Capture the cell that displays the provided text and extract its (X, Y) central coordinate. 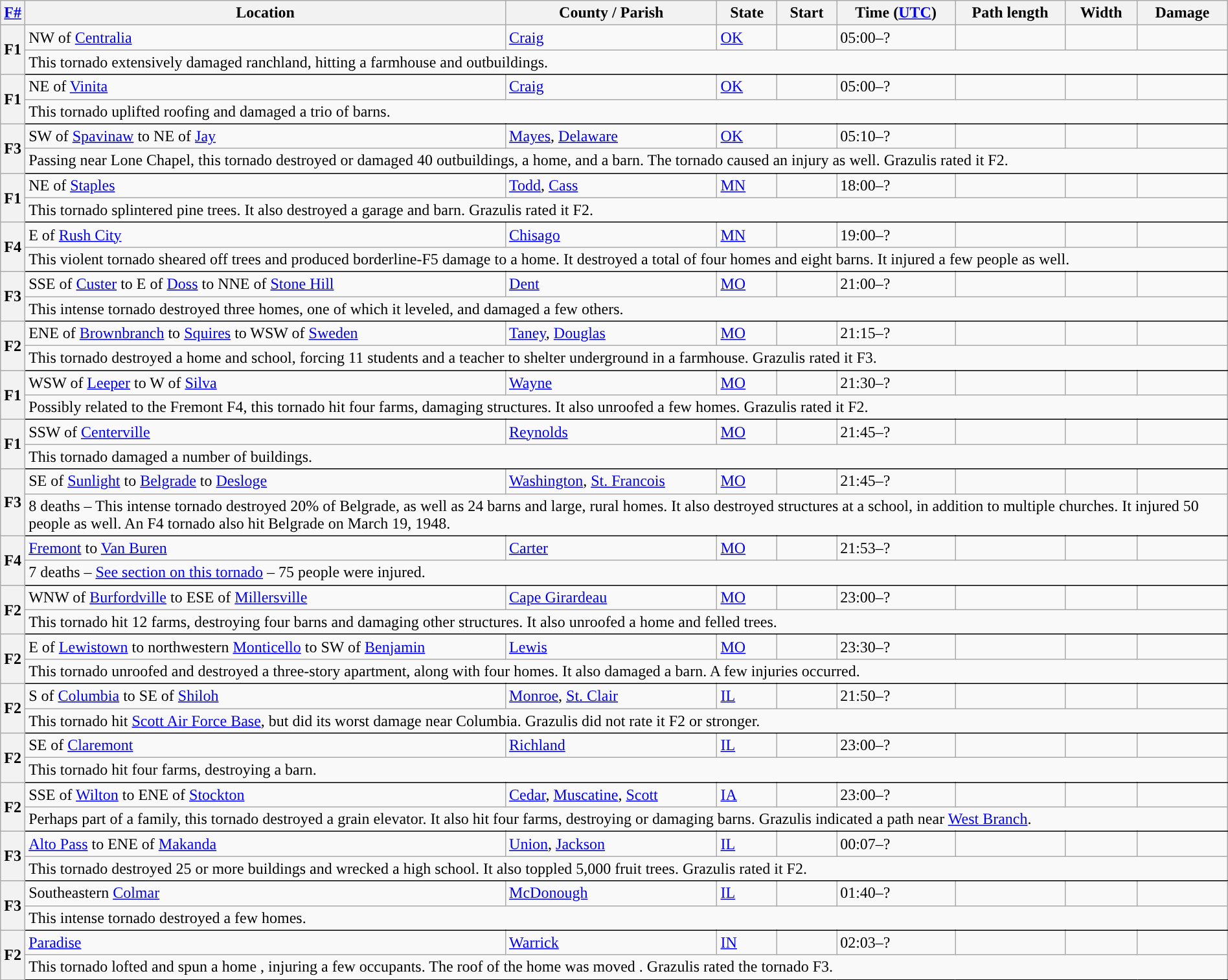
Carter (611, 548)
This tornado destroyed a home and school, forcing 11 students and a teacher to shelter underground in a farmhouse. Grazulis rated it F3. (627, 358)
Possibly related to the Fremont F4, this tornado hit four farms, damaging structures. It also unroofed a few homes. Grazulis rated it F2. (627, 407)
S of Columbia to SE of Shiloh (266, 696)
IA (747, 795)
05:10–? (896, 136)
NE of Staples (266, 185)
Richland (611, 746)
Todd, Cass (611, 185)
ENE of Brownbranch to Squires to WSW of Sweden (266, 334)
Lewis (611, 646)
01:40–? (896, 893)
NE of Vinita (266, 87)
Cape Girardeau (611, 597)
00:07–? (896, 844)
Washington, St. Francois (611, 481)
SW of Spavinaw to NE of Jay (266, 136)
This tornado hit 12 farms, destroying four barns and damaging other structures. It also unroofed a home and felled trees. (627, 622)
19:00–? (896, 234)
21:50–? (896, 696)
SE of Claremont (266, 746)
This intense tornado destroyed three homes, one of which it leveled, and damaged a few others. (627, 309)
18:00–? (896, 185)
F# (13, 13)
NW of Centralia (266, 38)
Fremont to Van Buren (266, 548)
This tornado hit Scott Air Force Base, but did its worst damage near Columbia. Grazulis did not rate it F2 or stronger. (627, 721)
This tornado splintered pine trees. It also destroyed a garage and barn. Grazulis rated it F2. (627, 210)
Location (266, 13)
Cedar, Muscatine, Scott (611, 795)
Alto Pass to ENE of Makanda (266, 844)
IN (747, 942)
Width (1101, 13)
SSW of Centerville (266, 432)
Time (UTC) (896, 13)
Southeastern Colmar (266, 893)
County / Parish (611, 13)
State (747, 13)
02:03–? (896, 942)
WNW of Burfordville to ESE of Millersville (266, 597)
Mayes, Delaware (611, 136)
This tornado unroofed and destroyed a three-story apartment, along with four homes. It also damaged a barn. A few injuries occurred. (627, 671)
21:00–? (896, 284)
Paradise (266, 942)
E of Lewistown to northwestern Monticello to SW of Benjamin (266, 646)
This intense tornado destroyed a few homes. (627, 918)
This tornado lofted and spun a home , injuring a few occupants. The roof of the home was moved . Grazulis rated the tornado F3. (627, 967)
This tornado hit four farms, destroying a barn. (627, 770)
This tornado uplifted roofing and damaged a trio of barns. (627, 111)
WSW of Leeper to W of Silva (266, 383)
Damage (1183, 13)
This tornado extensively damaged ranchland, hitting a farmhouse and outbuildings. (627, 62)
23:30–? (896, 646)
Monroe, St. Clair (611, 696)
Reynolds (611, 432)
SSE of Wilton to ENE of Stockton (266, 795)
Wayne (611, 383)
Path length (1010, 13)
Start (806, 13)
SE of Sunlight to Belgrade to Desloge (266, 481)
McDonough (611, 893)
Dent (611, 284)
21:15–? (896, 334)
This tornado damaged a number of buildings. (627, 457)
E of Rush City (266, 234)
Union, Jackson (611, 844)
21:30–? (896, 383)
21:53–? (896, 548)
This tornado destroyed 25 or more buildings and wrecked a high school. It also toppled 5,000 fruit trees. Grazulis rated it F2. (627, 869)
7 deaths – See section on this tornado – 75 people were injured. (627, 573)
Warrick (611, 942)
SSE of Custer to E of Doss to NNE of Stone Hill (266, 284)
Chisago (611, 234)
Taney, Douglas (611, 334)
